Find where the given text appears and provide that cell's center as [X, Y] coordinate. 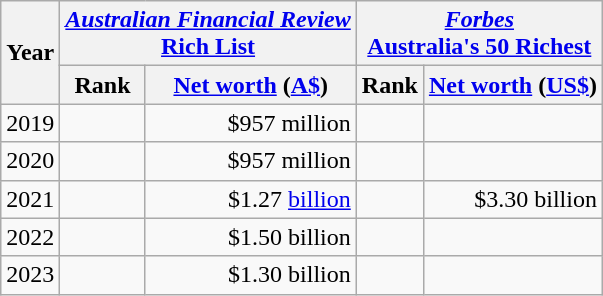
2021 [30, 199]
ForbesAustralia's 50 Richest [479, 34]
2020 [30, 161]
Net worth (A$) [250, 85]
$1.50 billion [250, 237]
$1.27 billion [250, 199]
2022 [30, 237]
2019 [30, 123]
2023 [30, 275]
$3.30 billion [512, 199]
$1.30 billion [250, 275]
Australian Financial ReviewRich List [208, 34]
Year [30, 52]
Net worth (US$) [512, 85]
